Output the (x, y) coordinate of the center of the cell containing the given text.  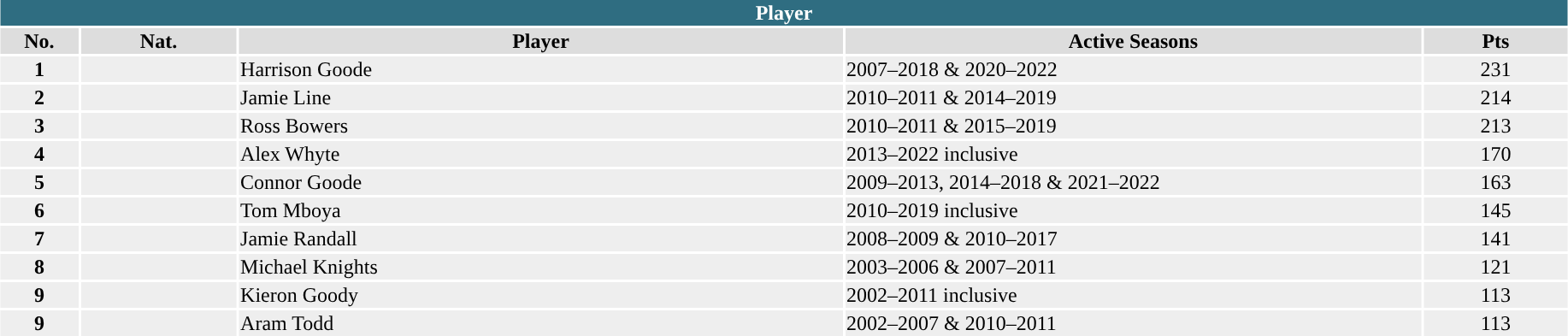
2010–2011 & 2015–2019 (1133, 126)
2003–2006 & 2007–2011 (1133, 267)
Pts (1495, 41)
7 (39, 239)
2013–2022 inclusive (1133, 154)
231 (1495, 69)
Harrison Goode (541, 69)
Connor Goode (541, 182)
Active Seasons (1133, 41)
2007–2018 & 2020–2022 (1133, 69)
8 (39, 267)
214 (1495, 97)
Ross Bowers (541, 126)
2009–2013, 2014–2018 & 2021–2022 (1133, 182)
121 (1495, 267)
6 (39, 210)
2010–2011 & 2014–2019 (1133, 97)
Jamie Randall (541, 239)
2008–2009 & 2010–2017 (1133, 239)
163 (1495, 182)
Alex Whyte (541, 154)
Michael Knights (541, 267)
3 (39, 126)
2002–2011 inclusive (1133, 295)
Kieron Goody (541, 295)
145 (1495, 210)
4 (39, 154)
1 (39, 69)
141 (1495, 239)
213 (1495, 126)
2010–2019 inclusive (1133, 210)
2 (39, 97)
No. (39, 41)
170 (1495, 154)
Tom Mboya (541, 210)
5 (39, 182)
2002–2007 & 2010–2011 (1133, 323)
Nat. (158, 41)
Jamie Line (541, 97)
Aram Todd (541, 323)
